Pinpoint the cell where the given text exists, returning its [x, y] midpoint coordinate. 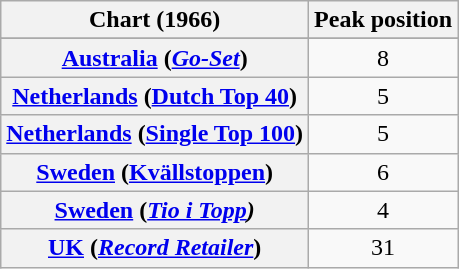
Chart (1966) [155, 20]
Netherlands (Single Top 100) [155, 134]
4 [384, 210]
Netherlands (Dutch Top 40) [155, 96]
6 [384, 172]
Sweden (Tio i Topp) [155, 210]
UK (Record Retailer) [155, 248]
Sweden (Kvällstoppen) [155, 172]
Peak position [384, 20]
8 [384, 58]
31 [384, 248]
Australia (Go-Set) [155, 58]
